Locate the cell with the specified text and output its [x, y] center coordinate. 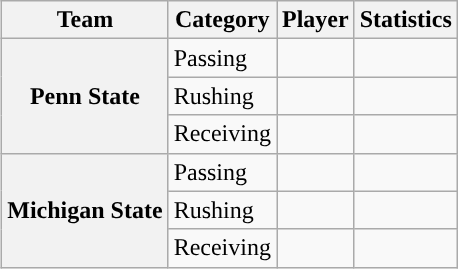
Player [315, 20]
Team [85, 20]
Statistics [406, 20]
Michigan State [85, 210]
Penn State [85, 96]
Category [222, 20]
